Extract the (X, Y) coordinate from the center of the cell holding the provided text.  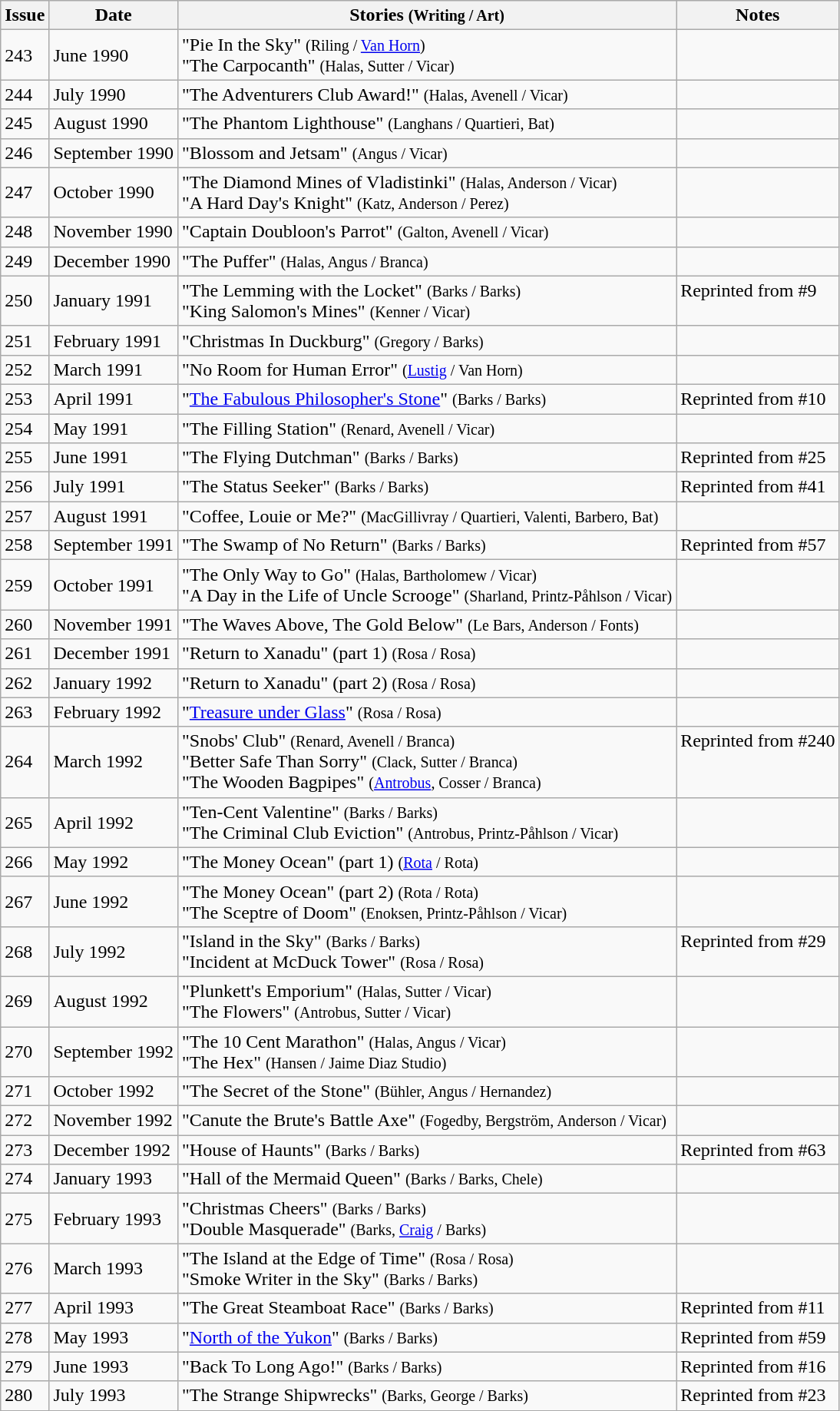
September 1990 (114, 153)
May 1991 (114, 428)
"The Diamond Mines of Vladistinki" (Halas, Anderson / Vicar) "A Hard Day's Knight" (Katz, Anderson / Perez) (427, 192)
Reprinted from #63 (758, 1150)
Stories (Writing / Art) (427, 15)
"Coffee, Louie or Me?" (MacGillivray / Quartieri, Valenti, Barbero, Bat) (427, 516)
271 (25, 1091)
"The 10 Cent Marathon" (Halas, Angus / Vicar) "The Hex" (Hansen / Jaime Diaz Studio) (427, 1051)
November 1992 (114, 1121)
June 1990 (114, 55)
257 (25, 516)
Reprinted from #25 (758, 458)
"The Money Ocean" (part 1) (Rota / Rota) (427, 862)
"The Waves Above, The Gold Below" (Le Bars, Anderson / Fonts) (427, 624)
August 1990 (114, 124)
254 (25, 428)
273 (25, 1150)
Reprinted from #29 (758, 951)
Reprinted from #11 (758, 1308)
July 1993 (114, 1396)
"The Phantom Lighthouse" (Langhans / Quartieri, Bat) (427, 124)
Issue (25, 15)
274 (25, 1179)
Reprinted from #16 (758, 1366)
January 1993 (114, 1179)
248 (25, 232)
November 1991 (114, 624)
January 1992 (114, 683)
July 1992 (114, 951)
277 (25, 1308)
247 (25, 192)
February 1993 (114, 1218)
Reprinted from #10 (758, 399)
"The Only Way to Go" (Halas, Bartholomew / Vicar) "A Day in the Life of Uncle Scrooge" (Sharland, Printz-Påhlson / Vicar) (427, 585)
"The Fabulous Philosopher's Stone" (Barks / Barks) (427, 399)
246 (25, 153)
"The Lemming with the Locket" (Barks / Barks) "King Salomon's Mines" (Kenner / Vicar) (427, 301)
March 1992 (114, 762)
Reprinted from #59 (758, 1337)
"Plunkett's Emporium" (Halas, Sutter / Vicar) "The Flowers" (Antrobus, Sutter / Vicar) (427, 1002)
Reprinted from #240 (758, 762)
October 1990 (114, 192)
243 (25, 55)
"Snobs' Club" (Renard, Avenell / Branca) "Better Safe Than Sorry" (Clack, Sutter / Branca) "The Wooden Bagpipes" (Antrobus, Cosser / Branca) (427, 762)
"Christmas In Duckburg" (Gregory / Barks) (427, 340)
"Back To Long Ago!" (Barks / Barks) (427, 1366)
252 (25, 369)
Reprinted from #23 (758, 1396)
"The Great Steamboat Race" (Barks / Barks) (427, 1308)
"The Secret of the Stone" (Bühler, Angus / Hernandez) (427, 1091)
April 1992 (114, 822)
255 (25, 458)
"The Status Seeker" (Barks / Barks) (427, 487)
October 1992 (114, 1091)
258 (25, 545)
September 1992 (114, 1051)
259 (25, 585)
December 1991 (114, 654)
262 (25, 683)
December 1992 (114, 1150)
272 (25, 1121)
"Pie In the Sky" (Riling / Van Horn) "The Carpocanth" (Halas, Sutter / Vicar) (427, 55)
May 1993 (114, 1337)
267 (25, 902)
June 1993 (114, 1366)
November 1990 (114, 232)
249 (25, 261)
Reprinted from #41 (758, 487)
Date (114, 15)
"Treasure under Glass" (Rosa / Rosa) (427, 712)
April 1993 (114, 1308)
278 (25, 1337)
266 (25, 862)
Reprinted from #57 (758, 545)
"House of Haunts" (Barks / Barks) (427, 1150)
June 1991 (114, 458)
"Hall of the Mermaid Queen" (Barks / Barks, Chele) (427, 1179)
"The Island at the Edge of Time" (Rosa / Rosa) "Smoke Writer in the Sky" (Barks / Barks) (427, 1269)
263 (25, 712)
"Christmas Cheers" (Barks / Barks) "Double Masquerade" (Barks, Craig / Barks) (427, 1218)
"Island in the Sky" (Barks / Barks) "Incident at McDuck Tower" (Rosa / Rosa) (427, 951)
276 (25, 1269)
August 1992 (114, 1002)
"The Strange Shipwrecks" (Barks, George / Barks) (427, 1396)
February 1992 (114, 712)
269 (25, 1002)
"The Adventurers Club Award!" (Halas, Avenell / Vicar) (427, 94)
256 (25, 487)
"Blossom and Jetsam" (Angus / Vicar) (427, 153)
"Canute the Brute's Battle Axe" (Fogedby, Bergström, Anderson / Vicar) (427, 1121)
Notes (758, 15)
244 (25, 94)
"North of the Yukon" (Barks / Barks) (427, 1337)
251 (25, 340)
April 1991 (114, 399)
"The Flying Dutchman" (Barks / Barks) (427, 458)
"The Puffer" (Halas, Angus / Branca) (427, 261)
"Captain Doubloon's Parrot" (Galton, Avenell / Vicar) (427, 232)
"Return to Xanadu" (part 2) (Rosa / Rosa) (427, 683)
261 (25, 654)
October 1991 (114, 585)
"The Money Ocean" (part 2) (Rota / Rota) "The Sceptre of Doom" (Enoksen, Printz-Påhlson / Vicar) (427, 902)
May 1992 (114, 862)
268 (25, 951)
275 (25, 1218)
"Ten-Cent Valentine" (Barks / Barks) "The Criminal Club Eviction" (Antrobus, Printz-Påhlson / Vicar) (427, 822)
260 (25, 624)
"The Filling Station" (Renard, Avenell / Vicar) (427, 428)
August 1991 (114, 516)
March 1993 (114, 1269)
279 (25, 1366)
245 (25, 124)
270 (25, 1051)
June 1992 (114, 902)
January 1991 (114, 301)
July 1990 (114, 94)
September 1991 (114, 545)
264 (25, 762)
280 (25, 1396)
December 1990 (114, 261)
March 1991 (114, 369)
265 (25, 822)
"Return to Xanadu" (part 1) (Rosa / Rosa) (427, 654)
"The Swamp of No Return" (Barks / Barks) (427, 545)
Reprinted from #9 (758, 301)
253 (25, 399)
February 1991 (114, 340)
250 (25, 301)
"No Room for Human Error" (Lustig / Van Horn) (427, 369)
July 1991 (114, 487)
